Capture the cell that displays the provided text and extract its [x, y] central coordinate. 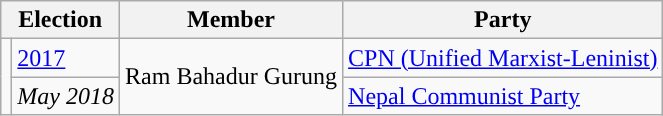
CPN (Unified Marxist-Leninist) [503, 58]
Election [60, 20]
Member [232, 20]
Nepal Communist Party [503, 96]
Party [503, 20]
May 2018 [66, 96]
2017 [66, 58]
Ram Bahadur Gurung [232, 77]
